Capture the cell that displays the provided text and extract its (x, y) central coordinate. 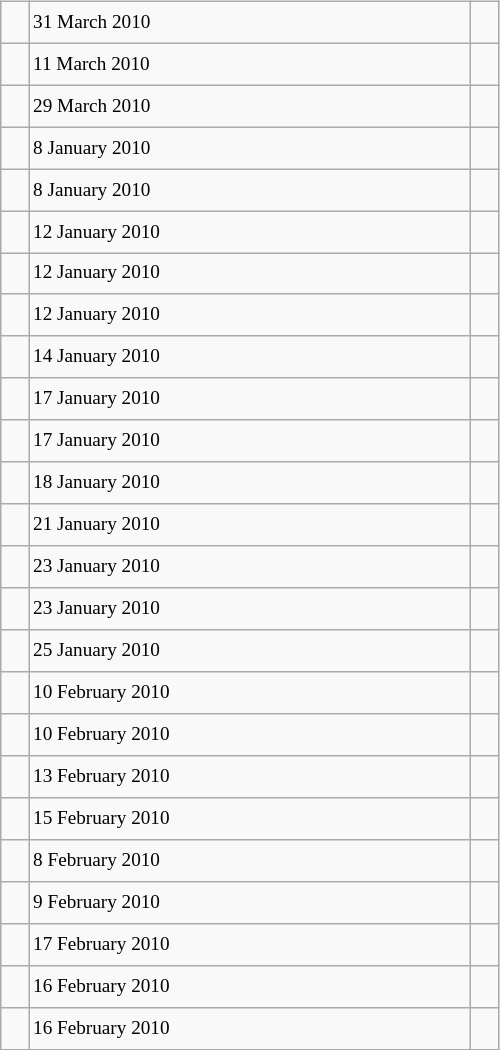
14 January 2010 (249, 357)
29 March 2010 (249, 106)
25 January 2010 (249, 651)
9 February 2010 (249, 902)
31 March 2010 (249, 22)
21 January 2010 (249, 525)
8 February 2010 (249, 861)
17 February 2010 (249, 944)
13 February 2010 (249, 777)
15 February 2010 (249, 819)
11 March 2010 (249, 64)
18 January 2010 (249, 483)
